Provide the [X, Y] coordinate of the cell's center where the given text is located.  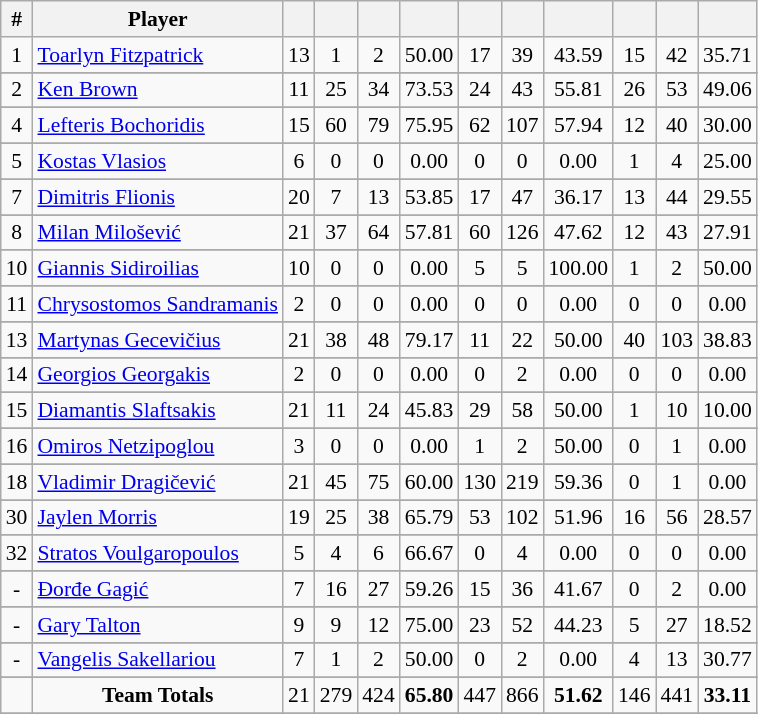
57.81 [430, 233]
424 [378, 696]
10.00 [728, 411]
45 [336, 482]
18 [17, 482]
Omiros Netzipoglou [158, 447]
Jaylen Morris [158, 518]
48 [378, 340]
25.00 [728, 162]
Team Totals [158, 696]
65.79 [430, 518]
57.94 [578, 126]
45.83 [430, 411]
Vladimir Dragičević [158, 482]
441 [678, 696]
29.55 [728, 197]
59.36 [578, 482]
14 [17, 375]
27.91 [728, 233]
47 [522, 197]
28.57 [728, 518]
53.85 [430, 197]
51.62 [578, 696]
Ken Brown [158, 90]
130 [480, 482]
19 [299, 518]
42 [678, 55]
30.77 [728, 660]
26 [634, 90]
75 [378, 482]
18.52 [728, 625]
44.23 [578, 625]
# [17, 19]
41.67 [578, 589]
34 [378, 90]
23 [480, 625]
102 [522, 518]
29 [480, 411]
Chrysostomos Sandramanis [158, 304]
Stratos Voulgaropoulos [158, 554]
30 [17, 518]
Dimitris Flionis [158, 197]
58 [522, 411]
Đorđe Gagić [158, 589]
3 [299, 447]
Georgios Georgakis [158, 375]
Kostas Vlasios [158, 162]
44 [678, 197]
37 [336, 233]
107 [522, 126]
36 [522, 589]
Milan Milošević [158, 233]
79.17 [430, 340]
64 [378, 233]
103 [678, 340]
65.80 [430, 696]
20 [299, 197]
43.59 [578, 55]
Player [158, 19]
8 [17, 233]
100.00 [578, 269]
51.96 [578, 518]
146 [634, 696]
447 [480, 696]
866 [522, 696]
36.17 [578, 197]
Diamantis Slaftsakis [158, 411]
59.26 [430, 589]
47.62 [578, 233]
30.00 [728, 126]
75.00 [430, 625]
49.06 [728, 90]
66.67 [430, 554]
55.81 [578, 90]
Gary Talton [158, 625]
219 [522, 482]
33.11 [728, 696]
Toarlyn Fitzpatrick [158, 55]
Lefteris Bochoridis [158, 126]
35.71 [728, 55]
22 [522, 340]
38.83 [728, 340]
79 [378, 126]
73.53 [430, 90]
32 [17, 554]
39 [522, 55]
126 [522, 233]
Martynas Gecevičius [158, 340]
56 [678, 518]
Vangelis Sakellariou [158, 660]
60.00 [430, 482]
279 [336, 696]
75.95 [430, 126]
Giannis Sidiroilias [158, 269]
52 [522, 625]
62 [480, 126]
